Identify which cell holds the provided text, then report its [X, Y] central coordinate. 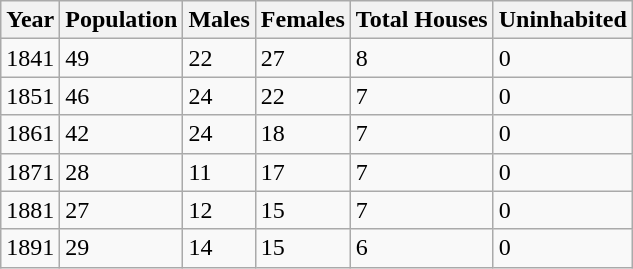
1861 [30, 134]
6 [422, 248]
1871 [30, 172]
28 [122, 172]
Total Houses [422, 20]
29 [122, 248]
49 [122, 58]
Population [122, 20]
18 [302, 134]
11 [219, 172]
Uninhabited [562, 20]
1891 [30, 248]
1841 [30, 58]
42 [122, 134]
Females [302, 20]
17 [302, 172]
Year [30, 20]
1851 [30, 96]
1881 [30, 210]
46 [122, 96]
14 [219, 248]
8 [422, 58]
12 [219, 210]
Males [219, 20]
